Return the (x, y) coordinate for the center point of the cell that contains the specified text.  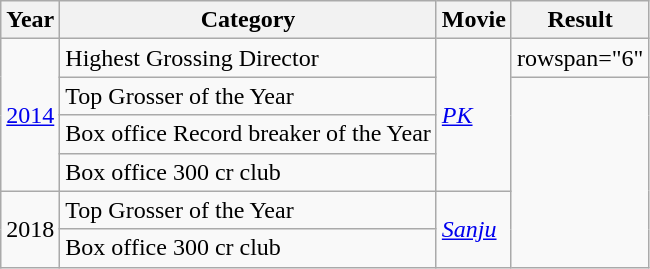
Sanju (474, 229)
Box office Record breaker of the Year (248, 134)
Highest Grossing Director (248, 58)
Result (580, 20)
PK (474, 115)
Category (248, 20)
Year (30, 20)
2014 (30, 115)
2018 (30, 229)
rowspan="6" (580, 58)
Movie (474, 20)
